From the cell containing the given text, extract its center point as (X, Y) coordinate. 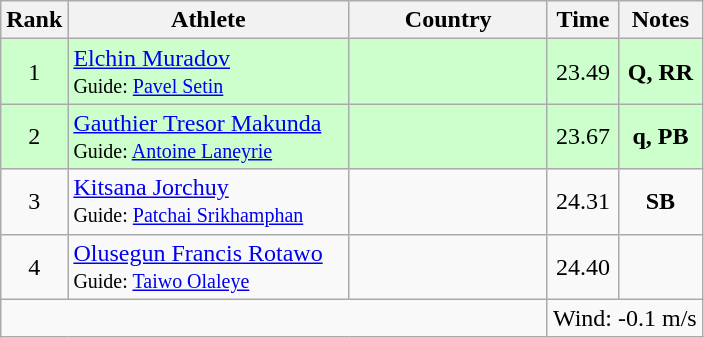
24.31 (582, 202)
Elchin MuradovGuide: Pavel Setin (208, 72)
Olusegun Francis RotawoGuide: Taiwo Olaleye (208, 266)
23.67 (582, 136)
3 (34, 202)
q, PB (661, 136)
SB (661, 202)
23.49 (582, 72)
1 (34, 72)
Kitsana JorchuyGuide: Patchai Srikhamphan (208, 202)
Time (582, 20)
Athlete (208, 20)
24.40 (582, 266)
Notes (661, 20)
Gauthier Tresor MakundaGuide: Antoine Laneyrie (208, 136)
Country (448, 20)
Wind: -0.1 m/s (624, 318)
4 (34, 266)
Q, RR (661, 72)
2 (34, 136)
Rank (34, 20)
